Return the (x, y) coordinate for the center point of the cell that contains the specified text.  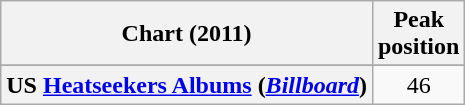
Peakposition (418, 34)
46 (418, 85)
US Heatseekers Albums (Billboard) (187, 85)
Chart (2011) (187, 34)
